Output the (X, Y) coordinate of the center of the cell containing the given text.  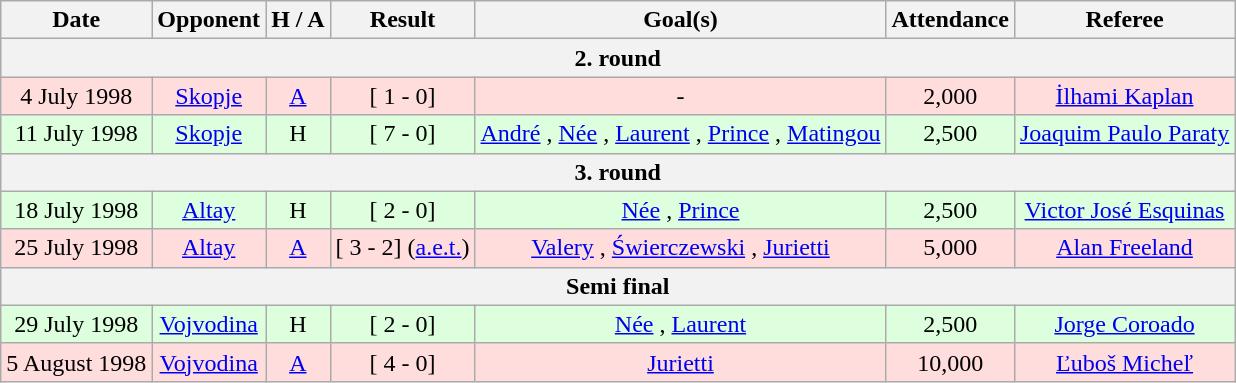
Date (76, 20)
Goal(s) (680, 20)
Joaquim Paulo Paraty (1124, 134)
11 July 1998 (76, 134)
10,000 (950, 362)
Attendance (950, 20)
[ 4 - 0] (402, 362)
[ 1 - 0] (402, 96)
18 July 1998 (76, 210)
Result (402, 20)
29 July 1998 (76, 324)
[ 7 - 0] (402, 134)
3. round (618, 172)
Referee (1124, 20)
Alan Freeland (1124, 248)
5,000 (950, 248)
Valery , Świerczewski , Jurietti (680, 248)
Ľuboš Micheľ (1124, 362)
[ 3 - 2] (a.e.t.) (402, 248)
Née , Laurent (680, 324)
André , Née , Laurent , Prince , Matingou (680, 134)
5 August 1998 (76, 362)
Jurietti (680, 362)
Jorge Coroado (1124, 324)
İlhami Kaplan (1124, 96)
- (680, 96)
2. round (618, 58)
4 July 1998 (76, 96)
2,000 (950, 96)
25 July 1998 (76, 248)
Semi final (618, 286)
Victor José Esquinas (1124, 210)
H / A (298, 20)
Née , Prince (680, 210)
Opponent (209, 20)
